Extract the [x, y] coordinate from the center of the cell holding the provided text.  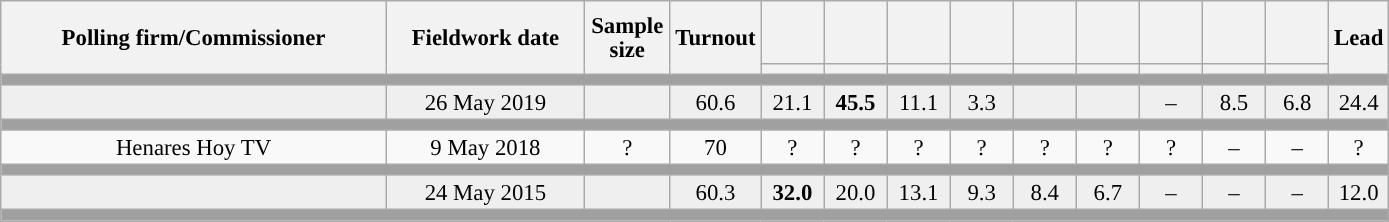
12.0 [1359, 194]
20.0 [856, 194]
3.3 [982, 102]
Fieldwork date [485, 38]
8.5 [1234, 102]
45.5 [856, 102]
Polling firm/Commissioner [194, 38]
24.4 [1359, 102]
Sample size [627, 38]
13.1 [918, 194]
60.3 [716, 194]
21.1 [792, 102]
60.6 [716, 102]
24 May 2015 [485, 194]
9 May 2018 [485, 148]
6.8 [1298, 102]
32.0 [792, 194]
8.4 [1044, 194]
11.1 [918, 102]
Lead [1359, 38]
6.7 [1108, 194]
9.3 [982, 194]
Turnout [716, 38]
26 May 2019 [485, 102]
Henares Hoy TV [194, 148]
70 [716, 148]
